Search for the cell housing the specified text and yield its (X, Y) center coordinate. 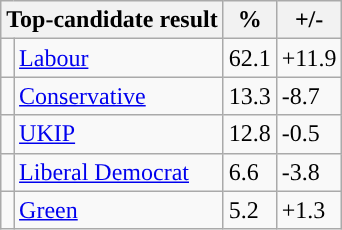
Liberal Democrat (119, 172)
UKIP (119, 134)
Conservative (119, 96)
Green (119, 210)
-0.5 (309, 134)
62.1 (250, 58)
5.2 (250, 210)
Labour (119, 58)
13.3 (250, 96)
6.6 (250, 172)
+11.9 (309, 58)
-8.7 (309, 96)
% (250, 20)
Top-candidate result (112, 20)
12.8 (250, 134)
-3.8 (309, 172)
+/- (309, 20)
+1.3 (309, 210)
